Locate the cell with the specified text and output its (X, Y) center coordinate. 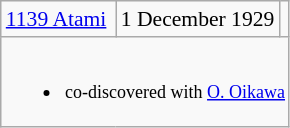
1 December 1929 (198, 19)
co-discovered with O. Oikawa (146, 82)
1139 Atami (58, 19)
